Identify which cell holds the provided text, then report its [x, y] central coordinate. 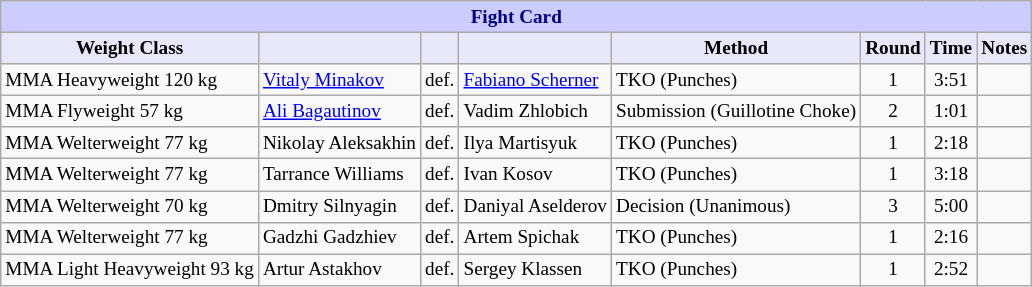
Decision (Unanimous) [736, 206]
MMA Welterweight 70 kg [130, 206]
Artem Spichak [536, 238]
Ali Bagautinov [339, 111]
Fabiano Scherner [536, 80]
Nikolay Aleksakhin [339, 143]
3:51 [950, 80]
5:00 [950, 206]
Artur Astakhov [339, 270]
Weight Class [130, 48]
Daniyal Aselderov [536, 206]
MMA Flyweight 57 kg [130, 111]
Method [736, 48]
3:18 [950, 175]
2:18 [950, 143]
Gadzhi Gadzhiev [339, 238]
Fight Card [516, 17]
MMA Heavyweight 120 kg [130, 80]
1:01 [950, 111]
2 [894, 111]
Time [950, 48]
3 [894, 206]
Notes [1004, 48]
2:52 [950, 270]
Vitaly Minakov [339, 80]
Ivan Kosov [536, 175]
Vadim Zhlobich [536, 111]
Sergey Klassen [536, 270]
Submission (Guillotine Choke) [736, 111]
2:16 [950, 238]
Dmitry Silnyagin [339, 206]
MMA Light Heavyweight 93 kg [130, 270]
Tarrance Williams [339, 175]
Round [894, 48]
Ilya Martisyuk [536, 143]
